Return the (X, Y) coordinate for the center point of the cell that contains the specified text.  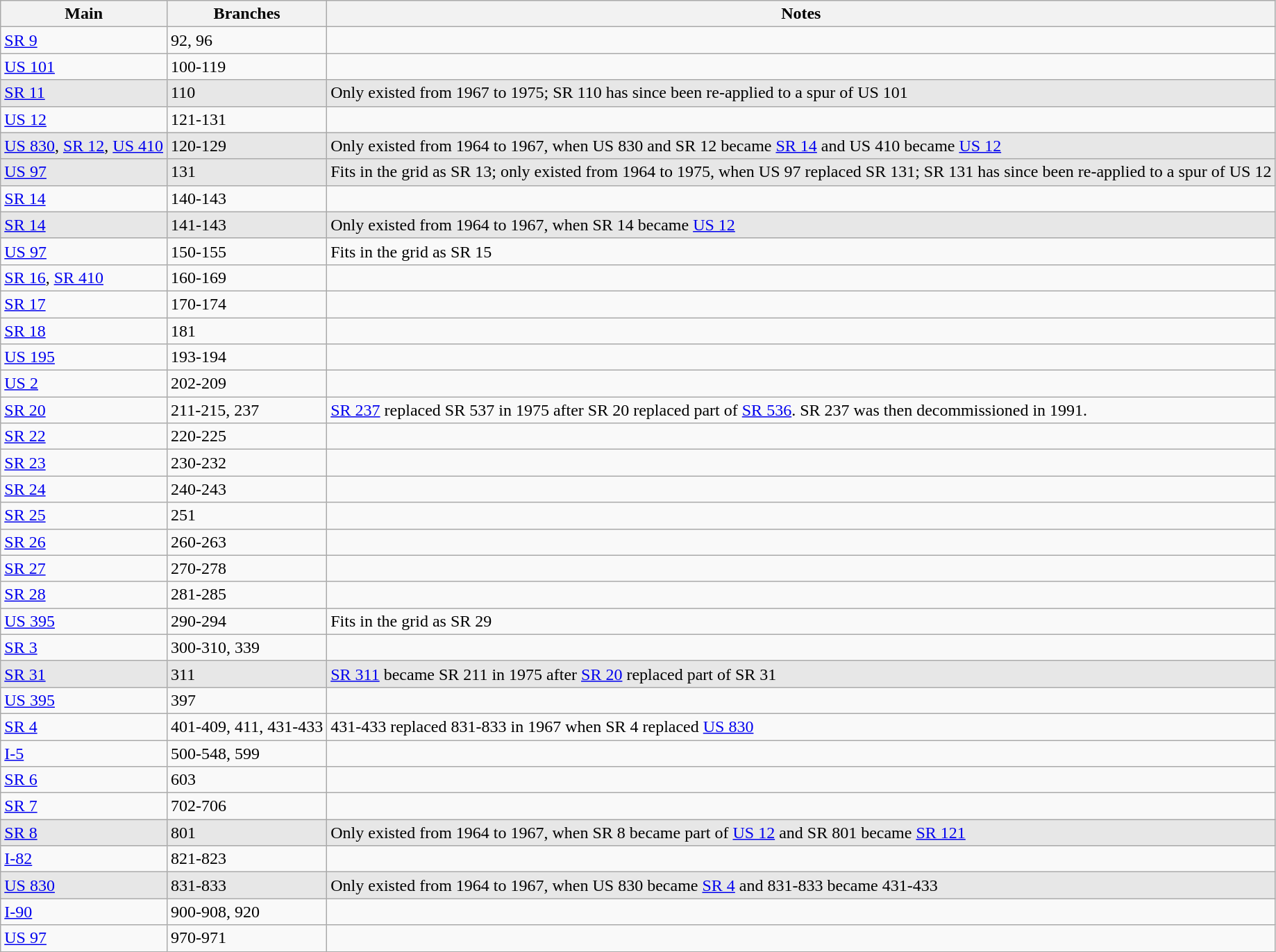
SR 311 became SR 211 in 1975 after SR 20 replaced part of SR 31 (801, 674)
SR 25 (84, 516)
SR 6 (84, 780)
SR 4 (84, 726)
181 (247, 331)
831-833 (247, 885)
Only existed from 1967 to 1975; SR 110 has since been re-applied to a spur of US 101 (801, 93)
I-82 (84, 859)
131 (247, 172)
702-706 (247, 806)
Only existed from 1964 to 1967, when US 830 and SR 12 became SR 14 and US 410 became US 12 (801, 146)
I-90 (84, 912)
SR 9 (84, 40)
US 195 (84, 357)
281-285 (247, 595)
SR 28 (84, 595)
Main (84, 14)
SR 31 (84, 674)
193-194 (247, 357)
260-263 (247, 542)
121-131 (247, 119)
US 101 (84, 67)
SR 16, SR 410 (84, 278)
SR 27 (84, 568)
SR 3 (84, 647)
431-433 replaced 831-833 in 1967 when SR 4 replaced US 830 (801, 726)
900-908, 920 (247, 912)
Notes (801, 14)
290-294 (247, 621)
SR 23 (84, 463)
160-169 (247, 278)
603 (247, 780)
202-209 (247, 384)
US 2 (84, 384)
150-155 (247, 251)
Fits in the grid as SR 13; only existed from 1964 to 1975, when US 97 replaced SR 131; SR 131 has since been re-applied to a spur of US 12 (801, 172)
220-225 (247, 436)
92, 96 (247, 40)
SR 17 (84, 304)
Branches (247, 14)
397 (247, 700)
Only existed from 1964 to 1967, when SR 14 became US 12 (801, 225)
110 (247, 93)
211-215, 237 (247, 410)
251 (247, 516)
270-278 (247, 568)
SR 26 (84, 542)
401-409, 411, 431-433 (247, 726)
Only existed from 1964 to 1967, when SR 8 became part of US 12 and SR 801 became SR 121 (801, 833)
230-232 (247, 463)
170-174 (247, 304)
300-310, 339 (247, 647)
Fits in the grid as SR 29 (801, 621)
US 830, SR 12, US 410 (84, 146)
SR 20 (84, 410)
970-971 (247, 938)
Fits in the grid as SR 15 (801, 251)
140-143 (247, 198)
US 12 (84, 119)
500-548, 599 (247, 753)
SR 8 (84, 833)
120-129 (247, 146)
SR 18 (84, 331)
US 830 (84, 885)
240-243 (247, 489)
311 (247, 674)
SR 22 (84, 436)
SR 11 (84, 93)
141-143 (247, 225)
I-5 (84, 753)
SR 24 (84, 489)
821-823 (247, 859)
SR 7 (84, 806)
Only existed from 1964 to 1967, when US 830 became SR 4 and 831-833 became 431-433 (801, 885)
SR 237 replaced SR 537 in 1975 after SR 20 replaced part of SR 536. SR 237 was then decommissioned in 1991. (801, 410)
801 (247, 833)
100-119 (247, 67)
